Capture the cell that displays the provided text and extract its (x, y) central coordinate. 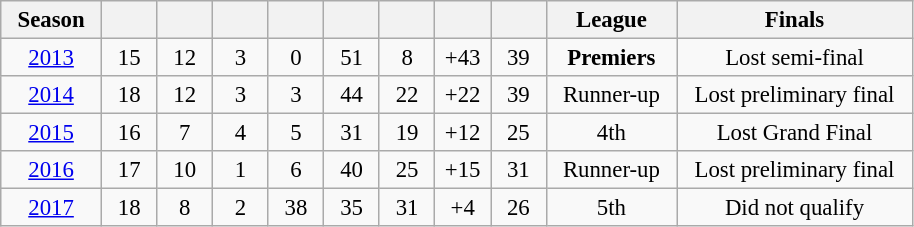
5th (612, 208)
17 (129, 170)
0 (296, 58)
2013 (52, 58)
44 (352, 95)
Premiers (612, 58)
Lost semi-final (795, 58)
15 (129, 58)
2014 (52, 95)
2016 (52, 170)
Finals (795, 20)
+4 (463, 208)
19 (407, 133)
22 (407, 95)
+43 (463, 58)
League (612, 20)
40 (352, 170)
4 (241, 133)
+22 (463, 95)
7 (185, 133)
4th (612, 133)
5 (296, 133)
2 (241, 208)
2017 (52, 208)
2015 (52, 133)
38 (296, 208)
35 (352, 208)
6 (296, 170)
Did not qualify (795, 208)
+15 (463, 170)
51 (352, 58)
10 (185, 170)
1 (241, 170)
16 (129, 133)
Season (52, 20)
26 (518, 208)
+12 (463, 133)
Lost Grand Final (795, 133)
